Pinpoint the cell where the given text exists, returning its [X, Y] midpoint coordinate. 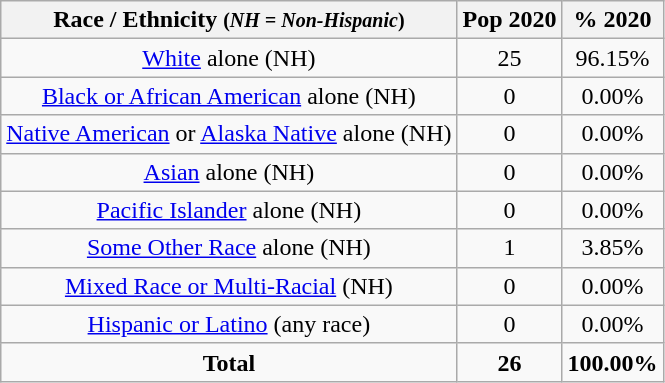
% 2020 [612, 20]
Native American or Alaska Native alone (NH) [229, 134]
Total [229, 362]
100.00% [612, 362]
Pop 2020 [510, 20]
25 [510, 58]
Race / Ethnicity (NH = Non-Hispanic) [229, 20]
Hispanic or Latino (any race) [229, 324]
26 [510, 362]
1 [510, 248]
Some Other Race alone (NH) [229, 248]
Pacific Islander alone (NH) [229, 210]
Mixed Race or Multi-Racial (NH) [229, 286]
White alone (NH) [229, 58]
3.85% [612, 248]
Black or African American alone (NH) [229, 96]
Asian alone (NH) [229, 172]
96.15% [612, 58]
